Search for the cell housing the specified text and yield its [x, y] center coordinate. 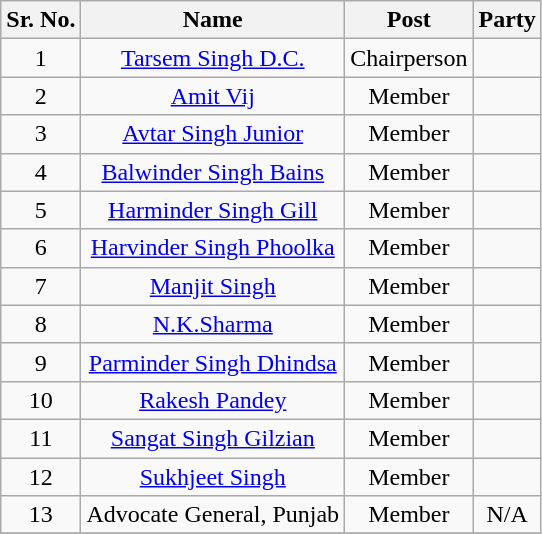
8 [41, 324]
Harminder Singh Gill [213, 210]
6 [41, 248]
Party [507, 20]
N/A [507, 515]
Balwinder Singh Bains [213, 172]
N.K.Sharma [213, 324]
7 [41, 286]
Harvinder Singh Phoolka [213, 248]
Name [213, 20]
2 [41, 96]
Rakesh Pandey [213, 400]
Post [409, 20]
Advocate General, Punjab [213, 515]
13 [41, 515]
10 [41, 400]
Avtar Singh Junior [213, 134]
Tarsem Singh D.C. [213, 58]
1 [41, 58]
Manjit Singh [213, 286]
Chairperson [409, 58]
4 [41, 172]
3 [41, 134]
9 [41, 362]
5 [41, 210]
11 [41, 438]
Amit Vij [213, 96]
12 [41, 477]
Sr. No. [41, 20]
Parminder Singh Dhindsa [213, 362]
Sangat Singh Gilzian [213, 438]
Sukhjeet Singh [213, 477]
